Find where the given text appears and provide that cell's center as (X, Y) coordinate. 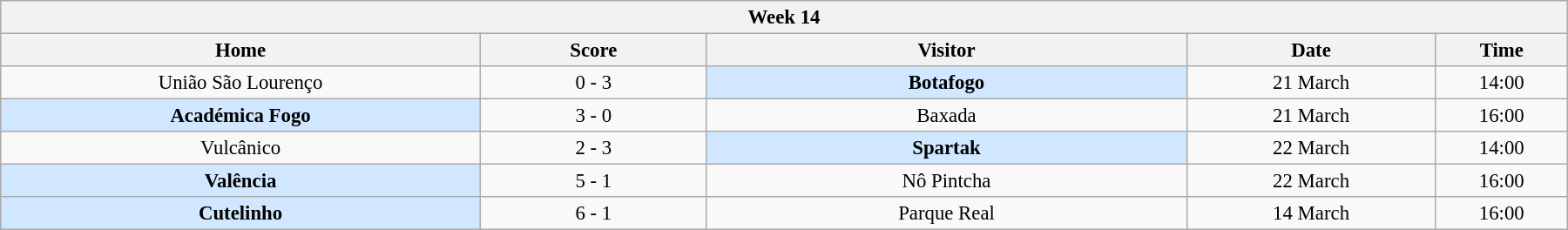
Visitor (947, 51)
3 - 0 (594, 116)
Spartak (947, 148)
Home (240, 51)
Baxada (947, 116)
Parque Real (947, 213)
Nô Pintcha (947, 181)
5 - 1 (594, 181)
Week 14 (784, 17)
6 - 1 (594, 213)
Score (594, 51)
Valência (240, 181)
14 March (1310, 213)
Botafogo (947, 83)
Académica Fogo (240, 116)
2 - 3 (594, 148)
0 - 3 (594, 83)
Vulcânico (240, 148)
Date (1310, 51)
Cutelinho (240, 213)
União São Lourenço (240, 83)
Time (1502, 51)
